Return the [X, Y] coordinate for the center point of the cell that contains the specified text.  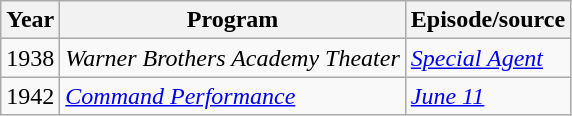
Year [30, 20]
Command Performance [232, 96]
June 11 [488, 96]
1942 [30, 96]
Program [232, 20]
Special Agent [488, 58]
1938 [30, 58]
Warner Brothers Academy Theater [232, 58]
Episode/source [488, 20]
